Pinpoint the cell where the given text exists, returning its [x, y] midpoint coordinate. 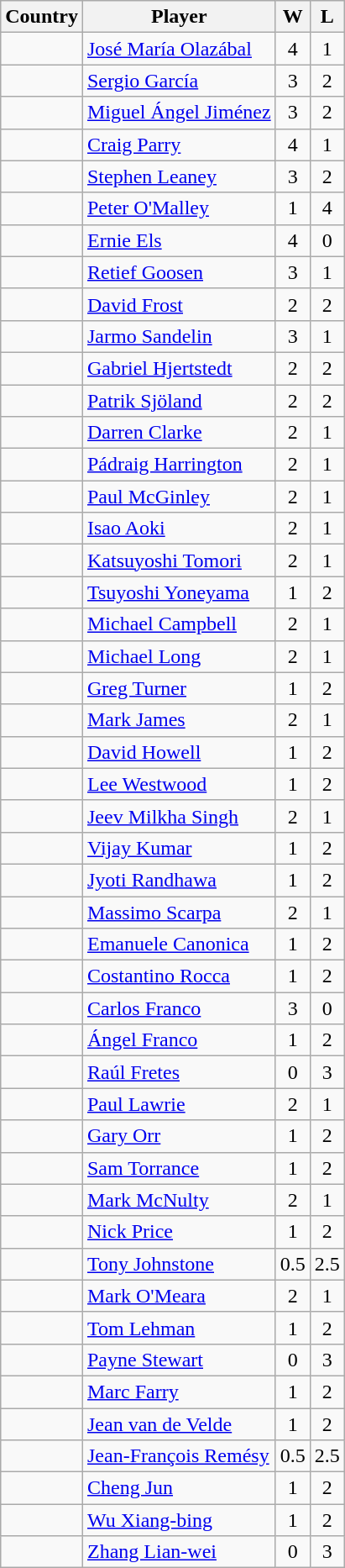
Lee Westwood [179, 784]
Mark O'Meara [179, 1296]
Wu Xiang-bing [179, 1520]
Gary Orr [179, 1136]
Player [179, 17]
Mark McNulty [179, 1200]
Paul Lawrie [179, 1104]
L [327, 17]
José María Olazábal [179, 49]
Payne Stewart [179, 1360]
Jeev Milkha Singh [179, 816]
Emanuele Canonica [179, 944]
Pádraig Harrington [179, 465]
Zhang Lian-wei [179, 1552]
Isao Aoki [179, 529]
Mark James [179, 720]
Costantino Rocca [179, 976]
Massimo Scarpa [179, 912]
Jarmo Sandelin [179, 336]
Country [42, 17]
David Howell [179, 752]
Greg Turner [179, 688]
Jean-François Remésy [179, 1456]
Carlos Franco [179, 1008]
Raúl Fretes [179, 1072]
Paul McGinley [179, 497]
Marc Farry [179, 1392]
Tom Lehman [179, 1328]
Sergio García [179, 81]
W [292, 17]
Craig Parry [179, 145]
Tony Johnstone [179, 1264]
Vijay Kumar [179, 848]
Peter O'Malley [179, 208]
Katsuyoshi Tomori [179, 560]
Darren Clarke [179, 433]
Ernie Els [179, 240]
Miguel Ángel Jiménez [179, 113]
Sam Torrance [179, 1168]
Cheng Jun [179, 1488]
Michael Campbell [179, 624]
Gabriel Hjertstedt [179, 368]
Stephen Leaney [179, 176]
Jean van de Velde [179, 1424]
Jyoti Randhawa [179, 880]
Ángel Franco [179, 1040]
David Frost [179, 304]
Patrik Sjöland [179, 401]
Retief Goosen [179, 272]
Michael Long [179, 656]
Nick Price [179, 1232]
Tsuyoshi Yoneyama [179, 592]
